Scan for the cell matching the given text and deliver its [x, y] coordinate at center. 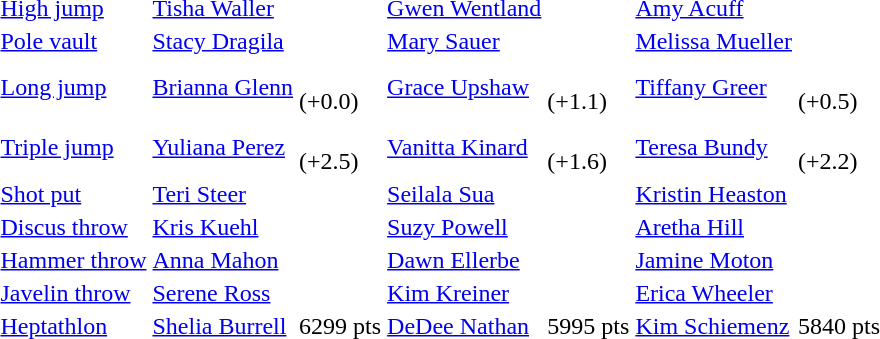
Suzy Powell [464, 227]
Serene Ross [223, 293]
Mary Sauer [464, 41]
Melissa Mueller [714, 41]
Yuliana Perez [223, 148]
(+2.5) [340, 148]
Brianna Glenn [223, 88]
Aretha Hill [714, 227]
(+1.6) [588, 148]
Stacy Dragila [223, 41]
Jamine Moton [714, 260]
Seilala Sua [464, 194]
Kristin Heaston [714, 194]
(+1.1) [588, 88]
Kris Kuehl [223, 227]
(+0.0) [340, 88]
Vanitta Kinard [464, 148]
Erica Wheeler [714, 293]
Tiffany Greer [714, 88]
Teri Steer [223, 194]
Grace Upshaw [464, 88]
Anna Mahon [223, 260]
Kim Kreiner [464, 293]
Dawn Ellerbe [464, 260]
Teresa Bundy [714, 148]
